Provide the (x, y) coordinate of the cell's center where the given text is located.  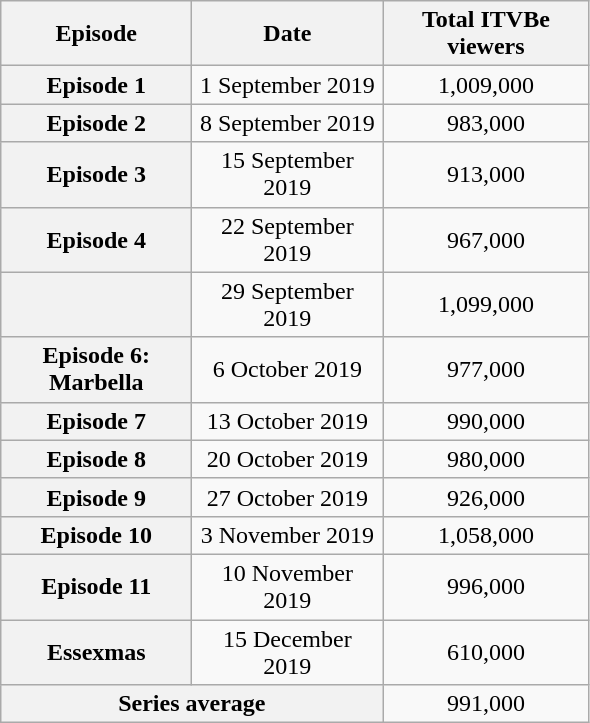
967,000 (486, 240)
Total ITVBe viewers (486, 34)
977,000 (486, 370)
13 October 2019 (288, 421)
Series average (192, 704)
983,000 (486, 123)
3 November 2019 (288, 535)
1,058,000 (486, 535)
926,000 (486, 497)
980,000 (486, 459)
22 September 2019 (288, 240)
Episode 2 (96, 123)
996,000 (486, 586)
610,000 (486, 652)
8 September 2019 (288, 123)
Date (288, 34)
15 December 2019 (288, 652)
Episode 4 (96, 240)
27 October 2019 (288, 497)
6 October 2019 (288, 370)
20 October 2019 (288, 459)
913,000 (486, 174)
Episode 7 (96, 421)
Episode (96, 34)
Episode 6: Marbella (96, 370)
Episode 8 (96, 459)
Episode 3 (96, 174)
1 September 2019 (288, 85)
29 September 2019 (288, 304)
Episode 9 (96, 497)
990,000 (486, 421)
10 November 2019 (288, 586)
991,000 (486, 704)
1,099,000 (486, 304)
Episode 11 (96, 586)
Episode 1 (96, 85)
15 September 2019 (288, 174)
Episode 10 (96, 535)
Essexmas (96, 652)
1,009,000 (486, 85)
